Pinpoint the cell where the given text exists, returning its [X, Y] midpoint coordinate. 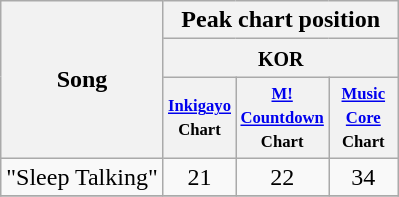
34 [364, 177]
M! Countdown Chart [282, 118]
"Sleep Talking" [82, 177]
Inkigayo Chart [199, 118]
Peak chart position [280, 20]
22 [282, 177]
KOR [280, 58]
21 [199, 177]
Song [82, 80]
Music Core Chart [364, 118]
